Provide the [x, y] coordinate of the cell's center where the given text is located.  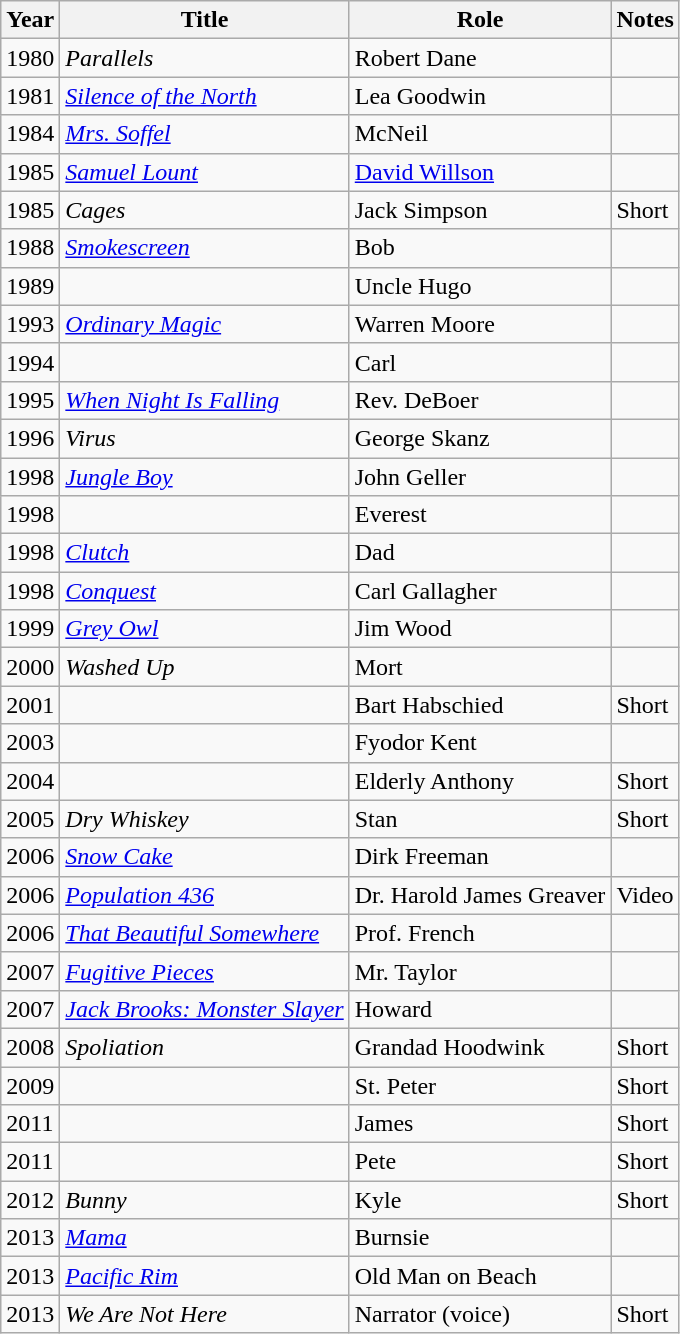
1989 [30, 286]
Spoliation [204, 1047]
1981 [30, 96]
Robert Dane [480, 58]
2009 [30, 1085]
Lea Goodwin [480, 96]
Title [204, 20]
Snow Cake [204, 857]
Jim Wood [480, 629]
Fyodor Kent [480, 743]
1993 [30, 324]
We Are Not Here [204, 1314]
David Willson [480, 172]
Pacific Rim [204, 1276]
Burnsie [480, 1238]
Carl [480, 362]
Pete [480, 1162]
1988 [30, 248]
Grey Owl [204, 629]
That Beautiful Somewhere [204, 933]
Rev. DeBoer [480, 400]
Dr. Harold James Greaver [480, 895]
Dry Whiskey [204, 819]
Dirk Freeman [480, 857]
Jungle Boy [204, 477]
George Skanz [480, 438]
1994 [30, 362]
Mama [204, 1238]
Elderly Anthony [480, 781]
1995 [30, 400]
Mort [480, 667]
Notes [645, 20]
2003 [30, 743]
Population 436 [204, 895]
When Night Is Falling [204, 400]
Parallels [204, 58]
Prof. French [480, 933]
2008 [30, 1047]
Bunny [204, 1200]
Virus [204, 438]
Warren Moore [480, 324]
2001 [30, 705]
McNeil [480, 134]
Smokescreen [204, 248]
1980 [30, 58]
Kyle [480, 1200]
2005 [30, 819]
2000 [30, 667]
Old Man on Beach [480, 1276]
1999 [30, 629]
Mr. Taylor [480, 971]
Mrs. Soffel [204, 134]
Grandad Hoodwink [480, 1047]
1984 [30, 134]
Stan [480, 819]
Washed Up [204, 667]
2004 [30, 781]
Bart Habschied [480, 705]
Role [480, 20]
Jack Simpson [480, 210]
John Geller [480, 477]
Everest [480, 515]
Bob [480, 248]
Ordinary Magic [204, 324]
Conquest [204, 591]
1996 [30, 438]
Narrator (voice) [480, 1314]
Video [645, 895]
St. Peter [480, 1085]
Jack Brooks: Monster Slayer [204, 1009]
Cages [204, 210]
Silence of the North [204, 96]
2012 [30, 1200]
Year [30, 20]
Uncle Hugo [480, 286]
James [480, 1124]
Fugitive Pieces [204, 971]
Howard [480, 1009]
Carl Gallagher [480, 591]
Dad [480, 553]
Samuel Lount [204, 172]
Clutch [204, 553]
